Pinpoint the cell where the given text exists, returning its [X, Y] midpoint coordinate. 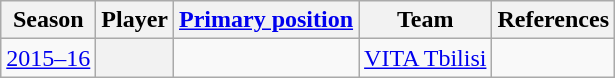
VITA Tbilisi [426, 58]
2015–16 [48, 58]
Primary position [266, 20]
Player [135, 20]
References [554, 20]
Team [426, 20]
Season [48, 20]
